Return the (X, Y) coordinate for the center point of the cell that contains the specified text.  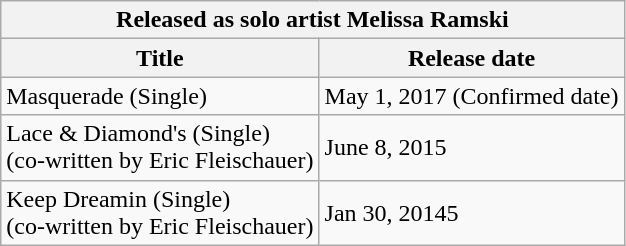
Title (160, 58)
Masquerade (Single) (160, 96)
May 1, 2017 (Confirmed date) (472, 96)
Lace & Diamond's (Single)(co-written by Eric Fleischauer) (160, 148)
June 8, 2015 (472, 148)
Release date (472, 58)
Jan 30, 20145 (472, 212)
Keep Dreamin (Single)(co-written by Eric Fleischauer) (160, 212)
Released as solo artist Melissa Ramski (312, 20)
